Find where the given text appears and provide that cell's center as (X, Y) coordinate. 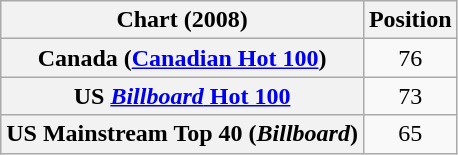
US Billboard Hot 100 (182, 96)
73 (410, 96)
US Mainstream Top 40 (Billboard) (182, 134)
65 (410, 134)
76 (410, 58)
Canada (Canadian Hot 100) (182, 58)
Position (410, 20)
Chart (2008) (182, 20)
